From the cell containing the given text, extract its center point as (X, Y) coordinate. 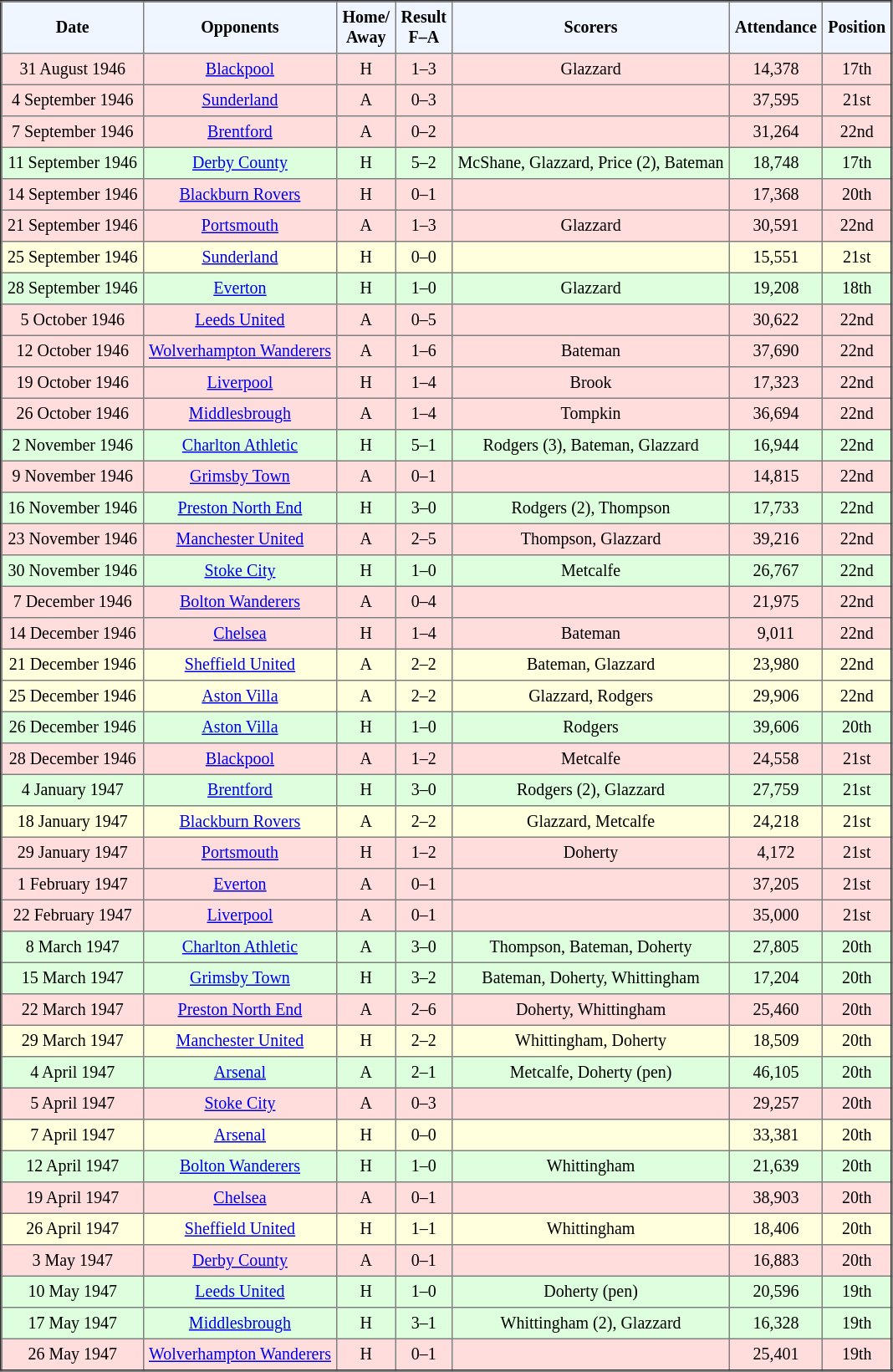
46,105 (776, 1073)
ResultF–A (424, 28)
22 March 1947 (73, 1010)
19 October 1946 (73, 383)
3–1 (424, 1324)
39,606 (776, 727)
Home/Away (366, 28)
26 October 1946 (73, 414)
26 May 1947 (73, 1354)
16,944 (776, 446)
16,328 (776, 1324)
28 December 1946 (73, 759)
9,011 (776, 634)
17,323 (776, 383)
28 September 1946 (73, 288)
Bateman, Glazzard (591, 665)
Glazzard, Rodgers (591, 696)
14 December 1946 (73, 634)
Position (858, 28)
0–2 (424, 132)
35,000 (776, 916)
21,975 (776, 602)
Doherty (591, 853)
30,622 (776, 320)
Thompson, Bateman, Doherty (591, 947)
25 September 1946 (73, 258)
4 September 1946 (73, 100)
18,509 (776, 1041)
31,264 (776, 132)
Whittingham (2), Glazzard (591, 1324)
27,805 (776, 947)
19 April 1947 (73, 1198)
14,378 (776, 69)
1–1 (424, 1229)
17,733 (776, 508)
2–1 (424, 1073)
12 April 1947 (73, 1166)
11 September 1946 (73, 163)
4,172 (776, 853)
25,460 (776, 1010)
2 November 1946 (73, 446)
29 January 1947 (73, 853)
17,368 (776, 195)
2–6 (424, 1010)
Glazzard, Metcalfe (591, 822)
33,381 (776, 1135)
3–2 (424, 978)
1 February 1947 (73, 885)
23 November 1946 (73, 539)
14 September 1946 (73, 195)
0–4 (424, 602)
Metcalfe, Doherty (pen) (591, 1073)
18 January 1947 (73, 822)
20,596 (776, 1292)
14,815 (776, 477)
29,257 (776, 1104)
21 December 1946 (73, 665)
26,767 (776, 571)
Whittingham, Doherty (591, 1041)
26 April 1947 (73, 1229)
37,205 (776, 885)
37,690 (776, 351)
7 April 1947 (73, 1135)
1–6 (424, 351)
18,406 (776, 1229)
8 March 1947 (73, 947)
Rodgers (3), Bateman, Glazzard (591, 446)
16 November 1946 (73, 508)
30 November 1946 (73, 571)
25,401 (776, 1354)
21 September 1946 (73, 226)
10 May 1947 (73, 1292)
2–5 (424, 539)
18th (858, 288)
4 April 1947 (73, 1073)
Thompson, Glazzard (591, 539)
Rodgers (591, 727)
5 April 1947 (73, 1104)
27,759 (776, 790)
0–5 (424, 320)
Rodgers (2), Thompson (591, 508)
7 December 1946 (73, 602)
Doherty, Whittingham (591, 1010)
5–1 (424, 446)
30,591 (776, 226)
19,208 (776, 288)
Rodgers (2), Glazzard (591, 790)
36,694 (776, 414)
12 October 1946 (73, 351)
Brook (591, 383)
Bateman, Doherty, Whittingham (591, 978)
16,883 (776, 1261)
21,639 (776, 1166)
38,903 (776, 1198)
5–2 (424, 163)
McShane, Glazzard, Price (2), Bateman (591, 163)
18,748 (776, 163)
17 May 1947 (73, 1324)
Opponents (239, 28)
5 October 1946 (73, 320)
17,204 (776, 978)
39,216 (776, 539)
29 March 1947 (73, 1041)
7 September 1946 (73, 132)
29,906 (776, 696)
25 December 1946 (73, 696)
Tompkin (591, 414)
3 May 1947 (73, 1261)
24,218 (776, 822)
4 January 1947 (73, 790)
23,980 (776, 665)
Scorers (591, 28)
24,558 (776, 759)
15 March 1947 (73, 978)
37,595 (776, 100)
Attendance (776, 28)
9 November 1946 (73, 477)
31 August 1946 (73, 69)
15,551 (776, 258)
22 February 1947 (73, 916)
26 December 1946 (73, 727)
Date (73, 28)
Doherty (pen) (591, 1292)
